Capture the cell that displays the provided text and extract its [X, Y] central coordinate. 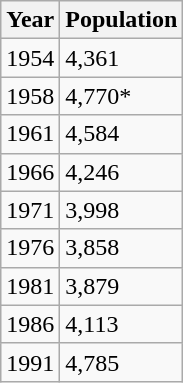
4,770* [122, 96]
1976 [30, 248]
1986 [30, 324]
1961 [30, 134]
1981 [30, 286]
1991 [30, 362]
3,998 [122, 210]
4,113 [122, 324]
Year [30, 20]
4,246 [122, 172]
3,879 [122, 286]
1971 [30, 210]
Population [122, 20]
1954 [30, 58]
4,361 [122, 58]
1958 [30, 96]
4,785 [122, 362]
3,858 [122, 248]
4,584 [122, 134]
1966 [30, 172]
